Return (X, Y) of the center of cell containing provided text 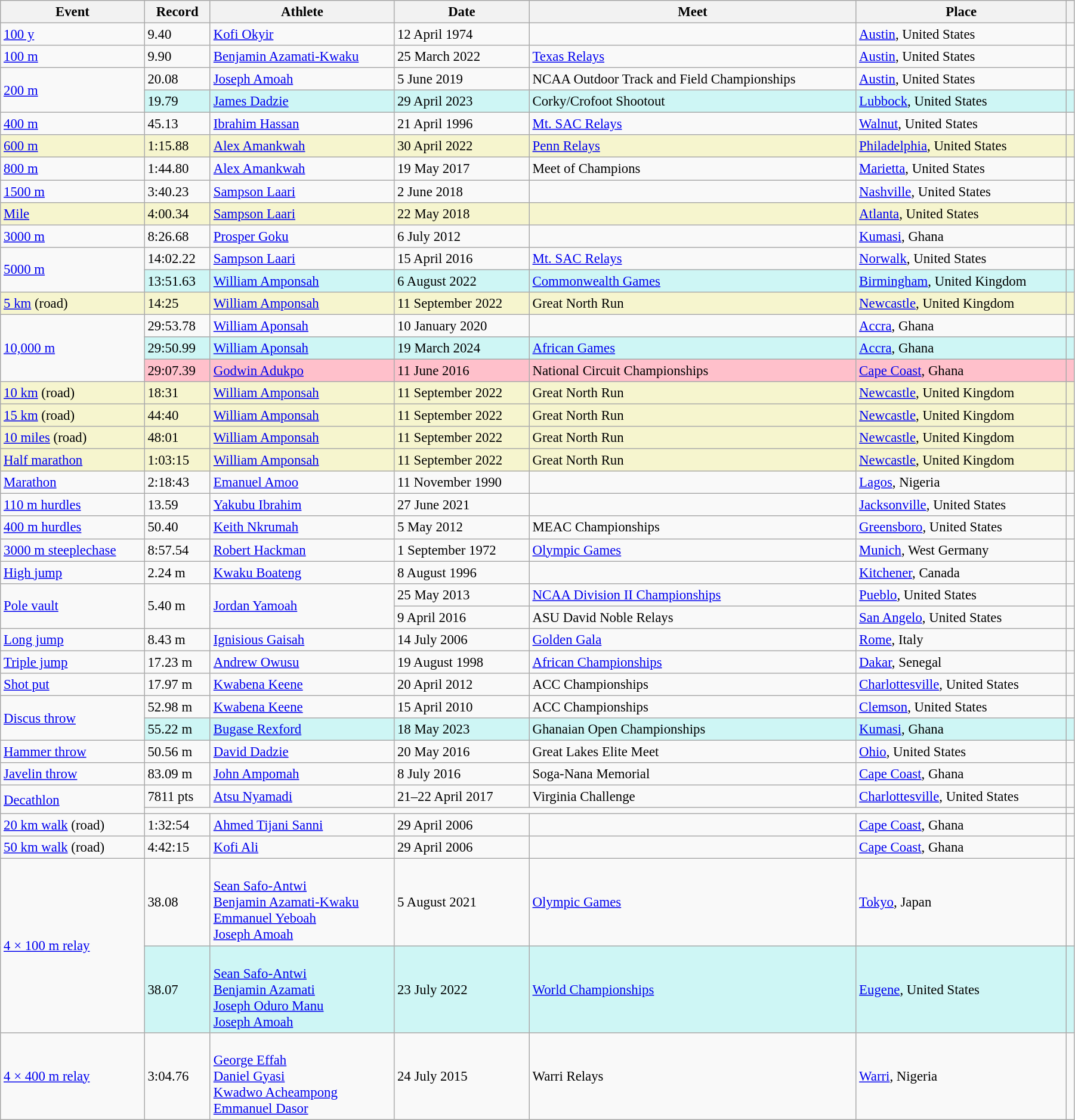
5 km (road) (73, 304)
5000 m (73, 270)
3000 m (73, 236)
Sean Safo-AntwiBenjamin AzamatiJoseph Oduro ManuJoseph Amoah (302, 989)
20 April 2012 (462, 685)
200 m (73, 91)
Norwalk, United States (962, 258)
17.97 m (177, 685)
10 miles (road) (73, 438)
San Angelo, United States (962, 617)
100 y (73, 35)
Birmingham, United Kingdom (962, 281)
9 April 2016 (462, 617)
30 April 2022 (462, 146)
Keith Nkrumah (302, 528)
Ghanaian Open Championships (693, 729)
1500 m (73, 191)
25 March 2022 (462, 57)
Great Lakes Elite Meet (693, 752)
Place (962, 12)
2:18:43 (177, 482)
Discus throw (73, 718)
44:40 (177, 416)
17.23 m (177, 662)
20 km walk (road) (73, 825)
29 April 2023 (462, 101)
4 × 100 m relay (73, 946)
NCAA Division II Championships (693, 595)
5 June 2019 (462, 79)
2 June 2018 (462, 191)
20.08 (177, 79)
Atlanta, United States (962, 214)
Ahmed Tijani Sanni (302, 825)
1:44.80 (177, 169)
Soga-Nana Memorial (693, 774)
18 May 2023 (462, 729)
400 m hurdles (73, 528)
Andrew Owusu (302, 662)
5 May 2012 (462, 528)
Jordan Yamoah (302, 606)
110 m hurdles (73, 505)
9.40 (177, 35)
Marathon (73, 482)
21–22 April 2017 (462, 797)
African Games (693, 348)
1 September 1972 (462, 550)
Meet of Champions (693, 169)
Javelin throw (73, 774)
Event (73, 12)
Atsu Nyamadi (302, 797)
400 m (73, 124)
5 August 2021 (462, 902)
15 km (road) (73, 416)
11 June 2016 (462, 370)
Pole vault (73, 606)
10,000 m (73, 348)
22 May 2018 (462, 214)
21 April 1996 (462, 124)
James Dadzie (302, 101)
29:07.39 (177, 370)
Mile (73, 214)
Yakubu Ibrahim (302, 505)
50.40 (177, 528)
13.59 (177, 505)
50.56 m (177, 752)
Kitchener, Canada (962, 573)
3000 m steeplechase (73, 550)
1:15.88 (177, 146)
George EffahDaniel GyasiKwadwo AcheampongEmmanuel Dasor (302, 1076)
Ignisious Gaisah (302, 640)
Shot put (73, 685)
High jump (73, 573)
25 May 2013 (462, 595)
52.98 m (177, 707)
Ibrahim Hassan (302, 124)
14:25 (177, 304)
12 April 1974 (462, 35)
Golden Gala (693, 640)
8:26.68 (177, 236)
45.13 (177, 124)
Athlete (302, 12)
5.40 m (177, 606)
4 × 400 m relay (73, 1076)
Texas Relays (693, 57)
19 March 2024 (462, 348)
Marietta, United States (962, 169)
10 km (road) (73, 393)
Kwaku Boateng (302, 573)
Kofi Okyir (302, 35)
Long jump (73, 640)
ASU David Noble Relays (693, 617)
6 August 2022 (462, 281)
1:32:54 (177, 825)
15 April 2010 (462, 707)
38.07 (177, 989)
18:31 (177, 393)
Virginia Challenge (693, 797)
Warri, Nigeria (962, 1076)
Prosper Goku (302, 236)
3:40.23 (177, 191)
World Championships (693, 989)
8 August 1996 (462, 573)
27 June 2021 (462, 505)
19.79 (177, 101)
Greensboro, United States (962, 528)
4:00.34 (177, 214)
Philadelphia, United States (962, 146)
Warri Relays (693, 1076)
National Circuit Championships (693, 370)
15 April 2016 (462, 258)
African Championships (693, 662)
100 m (73, 57)
14 July 2006 (462, 640)
13:51.63 (177, 281)
Commonwealth Games (693, 281)
MEAC Championships (693, 528)
Meet (693, 12)
14:02.22 (177, 258)
8:57.54 (177, 550)
55.22 m (177, 729)
8 July 2016 (462, 774)
Pueblo, United States (962, 595)
Benjamin Azamati-Kwaku (302, 57)
Ohio, United States (962, 752)
Emanuel Amoo (302, 482)
24 July 2015 (462, 1076)
3:04.76 (177, 1076)
8.43 m (177, 640)
Tokyo, Japan (962, 902)
Date (462, 12)
800 m (73, 169)
Hammer throw (73, 752)
Walnut, United States (962, 124)
1:03:15 (177, 460)
83.09 m (177, 774)
Robert Hackman (302, 550)
2.24 m (177, 573)
50 km walk (road) (73, 847)
Lagos, Nigeria (962, 482)
Triple jump (73, 662)
Lubbock, United States (962, 101)
Half marathon (73, 460)
Jacksonville, United States (962, 505)
NCAA Outdoor Track and Field Championships (693, 79)
Bugase Rexford (302, 729)
19 May 2017 (462, 169)
Dakar, Senegal (962, 662)
10 January 2020 (462, 326)
7811 pts (177, 797)
4:42:15 (177, 847)
38.08 (177, 902)
Eugene, United States (962, 989)
20 May 2016 (462, 752)
48:01 (177, 438)
Record (177, 12)
Godwin Adukpo (302, 370)
John Ampomah (302, 774)
Rome, Italy (962, 640)
6 July 2012 (462, 236)
29:53.78 (177, 326)
Corky/Crofoot Shootout (693, 101)
Kofi Ali (302, 847)
Clemson, United States (962, 707)
Nashville, United States (962, 191)
Joseph Amoah (302, 79)
Decathlon (73, 800)
9.90 (177, 57)
19 August 1998 (462, 662)
23 July 2022 (462, 989)
David Dadzie (302, 752)
Penn Relays (693, 146)
600 m (73, 146)
Sean Safo-AntwiBenjamin Azamati-KwakuEmmanuel YeboahJoseph Amoah (302, 902)
29:50.99 (177, 348)
Munich, West Germany (962, 550)
11 November 1990 (462, 482)
